Search for the cell housing the specified text and yield its [x, y] center coordinate. 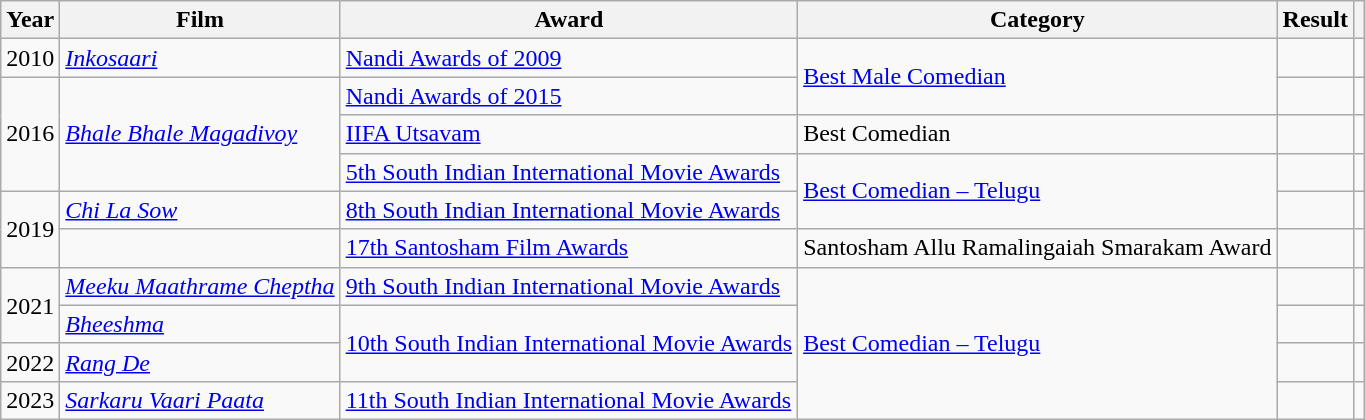
Sarkaru Vaari Paata [200, 400]
Award [568, 20]
Bhale Bhale Magadivoy [200, 134]
10th South Indian International Movie Awards [568, 343]
9th South Indian International Movie Awards [568, 286]
Film [200, 20]
Nandi Awards of 2009 [568, 58]
Nandi Awards of 2015 [568, 96]
Category [1038, 20]
8th South Indian International Movie Awards [568, 210]
Best Male Comedian [1038, 77]
17th Santosham Film Awards [568, 248]
Inkosaari [200, 58]
2021 [30, 305]
Santosham Allu Ramalingaiah Smarakam Award [1038, 248]
IIFA Utsavam [568, 134]
2023 [30, 400]
5th South Indian International Movie Awards [568, 172]
Result [1315, 20]
2019 [30, 229]
2016 [30, 134]
2010 [30, 58]
11th South Indian International Movie Awards [568, 400]
Rang De [200, 362]
Bheeshma [200, 324]
Year [30, 20]
2022 [30, 362]
Chi La Sow [200, 210]
Best Comedian [1038, 134]
Meeku Maathrame Cheptha [200, 286]
